Determine the [X, Y] coordinate at the center of the cell enclosing the given text.  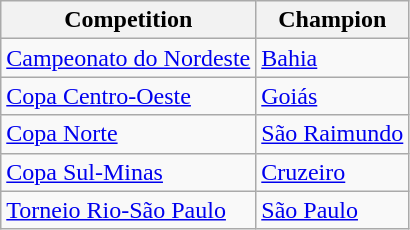
Copa Centro-Oeste [128, 96]
Torneio Rio-São Paulo [128, 210]
Bahia [332, 58]
Copa Sul-Minas [128, 172]
São Raimundo [332, 134]
Campeonato do Nordeste [128, 58]
Cruzeiro [332, 172]
Competition [128, 20]
Champion [332, 20]
Goiás [332, 96]
Copa Norte [128, 134]
São Paulo [332, 210]
